Locate the cell with the specified text and output its (x, y) center coordinate. 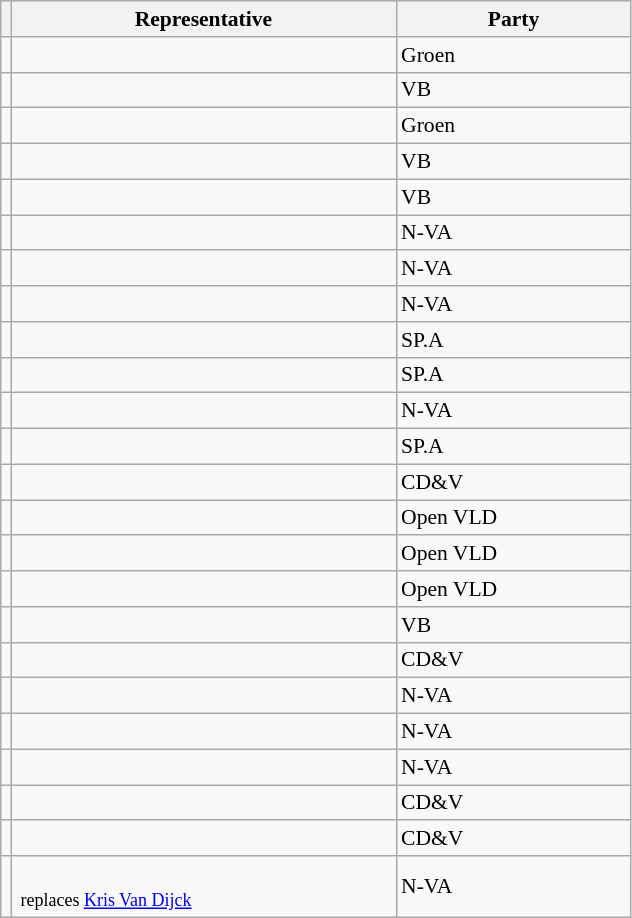
Party (514, 19)
Representative (204, 19)
replaces Kris Van Dijck (204, 886)
